Extract the [X, Y] coordinate from the center of the cell holding the provided text.  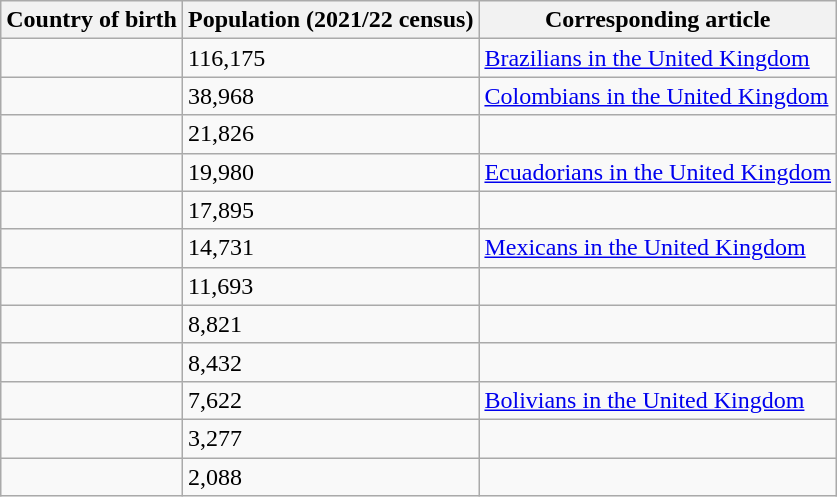
3,277 [330, 438]
Mexicans in the United Kingdom [658, 248]
8,821 [330, 324]
2,088 [330, 477]
14,731 [330, 248]
21,826 [330, 134]
Colombians in the United Kingdom [658, 96]
7,622 [330, 400]
Bolivians in the United Kingdom [658, 400]
Country of birth [92, 20]
11,693 [330, 286]
116,175 [330, 58]
19,980 [330, 172]
Population (2021/22 census) [330, 20]
17,895 [330, 210]
Corresponding article [658, 20]
Brazilians in the United Kingdom [658, 58]
Ecuadorians in the United Kingdom [658, 172]
8,432 [330, 362]
38,968 [330, 96]
